From the cell containing the given text, extract its center point as (X, Y) coordinate. 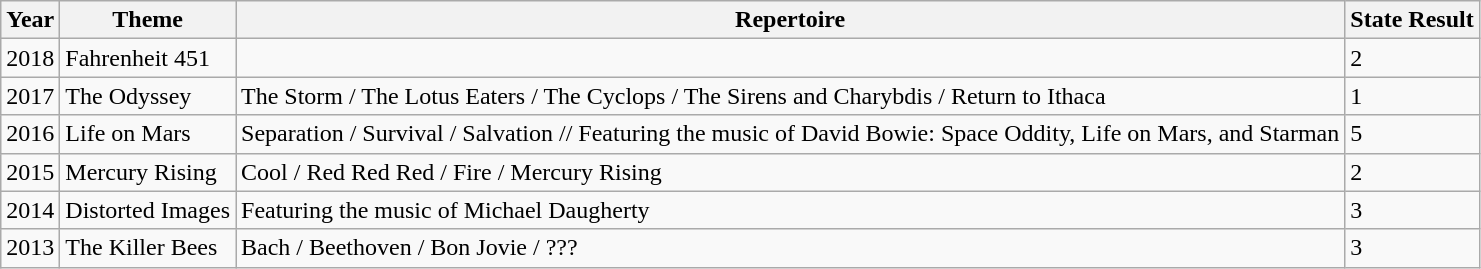
Featuring the music of Michael Daugherty (790, 210)
5 (1412, 134)
Repertoire (790, 20)
Theme (148, 20)
Year (30, 20)
1 (1412, 96)
Life on Mars (148, 134)
Bach / Beethoven / Bon Jovie / ??? (790, 248)
The Storm / The Lotus Eaters / The Cyclops / The Sirens and Charybdis / Return to Ithaca (790, 96)
2013 (30, 248)
The Odyssey (148, 96)
Separation / Survival / Salvation // Featuring the music of David Bowie: Space Oddity, Life on Mars, and Starman (790, 134)
2014 (30, 210)
2017 (30, 96)
The Killer Bees (148, 248)
State Result (1412, 20)
Distorted Images (148, 210)
2016 (30, 134)
Cool / Red Red Red / Fire / Mercury Rising (790, 172)
Mercury Rising (148, 172)
Fahrenheit 451 (148, 58)
2015 (30, 172)
2018 (30, 58)
